Detect which cell encompasses the target text, then output its [x, y] center coordinate. 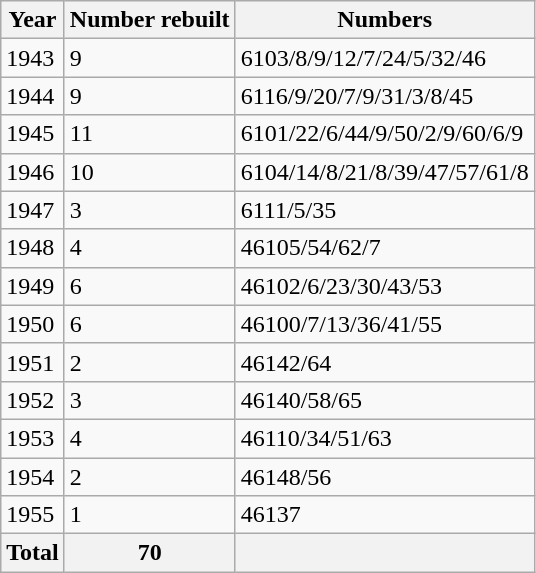
6103/8/9/12/7/24/5/32/46 [384, 58]
6101/22/6/44/9/50/2/9/60/6/9 [384, 134]
6116/9/20/7/9/31/3/8/45 [384, 96]
70 [150, 553]
46102/6/23/30/43/53 [384, 286]
1947 [33, 210]
46100/7/13/36/41/55 [384, 324]
11 [150, 134]
Total [33, 553]
46148/56 [384, 477]
10 [150, 172]
Number rebuilt [150, 20]
6111/5/35 [384, 210]
Year [33, 20]
1954 [33, 477]
1 [150, 515]
1955 [33, 515]
46137 [384, 515]
46110/34/51/63 [384, 438]
46140/58/65 [384, 400]
1951 [33, 362]
1949 [33, 286]
46105/54/62/7 [384, 248]
Numbers [384, 20]
1946 [33, 172]
1943 [33, 58]
46142/64 [384, 362]
1944 [33, 96]
6104/14/8/21/8/39/47/57/61/8 [384, 172]
1952 [33, 400]
1953 [33, 438]
1948 [33, 248]
1950 [33, 324]
1945 [33, 134]
